From the cell containing the given text, extract its center point as (X, Y) coordinate. 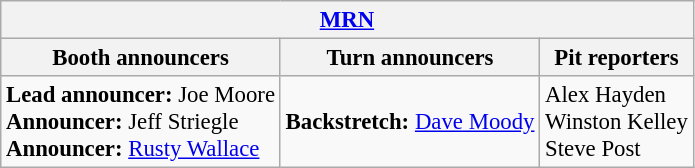
MRN (347, 20)
Alex HaydenWinston KelleySteve Post (616, 122)
Turn announcers (410, 58)
Booth announcers (141, 58)
Backstretch: Dave Moody (410, 122)
Pit reporters (616, 58)
Lead announcer: Joe MooreAnnouncer: Jeff StriegleAnnouncer: Rusty Wallace (141, 122)
